Search for the cell housing the specified text and yield its [x, y] center coordinate. 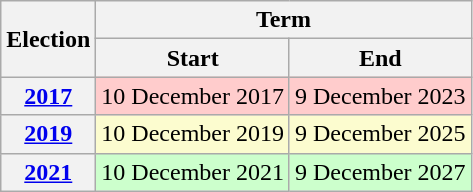
2017 [48, 96]
10 December 2019 [193, 134]
End [380, 58]
9 December 2023 [380, 96]
Start [193, 58]
Election [48, 39]
10 December 2017 [193, 96]
2021 [48, 172]
2019 [48, 134]
9 December 2027 [380, 172]
9 December 2025 [380, 134]
Term [284, 20]
10 December 2021 [193, 172]
